Determine the [x, y] coordinate at the center of the cell enclosing the given text.  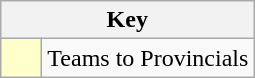
Key [128, 20]
Teams to Provincials [148, 58]
